From the cell containing the given text, extract its center point as [X, Y] coordinate. 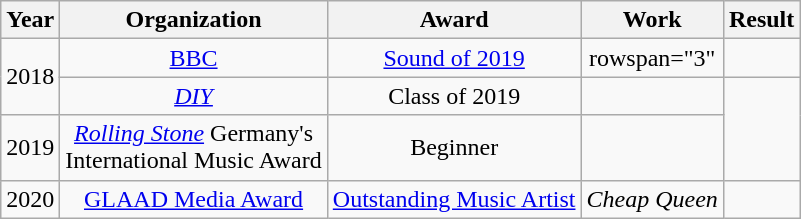
Class of 2019 [454, 96]
Award [454, 20]
DIY [194, 96]
Outstanding Music Artist [454, 199]
2020 [30, 199]
Rolling Stone Germany'sInternational Music Award [194, 148]
Cheap Queen [652, 199]
rowspan="3" [652, 58]
2019 [30, 148]
Beginner [454, 148]
Result [761, 20]
Work [652, 20]
GLAAD Media Award [194, 199]
Organization [194, 20]
Year [30, 20]
Sound of 2019 [454, 58]
2018 [30, 77]
BBC [194, 58]
